Scan for the cell matching the given text and deliver its [x, y] coordinate at center. 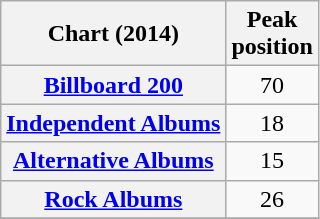
Rock Albums [114, 199]
70 [272, 85]
Chart (2014) [114, 34]
Billboard 200 [114, 85]
15 [272, 161]
18 [272, 123]
26 [272, 199]
Alternative Albums [114, 161]
Peakposition [272, 34]
Independent Albums [114, 123]
